Return the [X, Y] coordinate for the center point of the cell that contains the specified text.  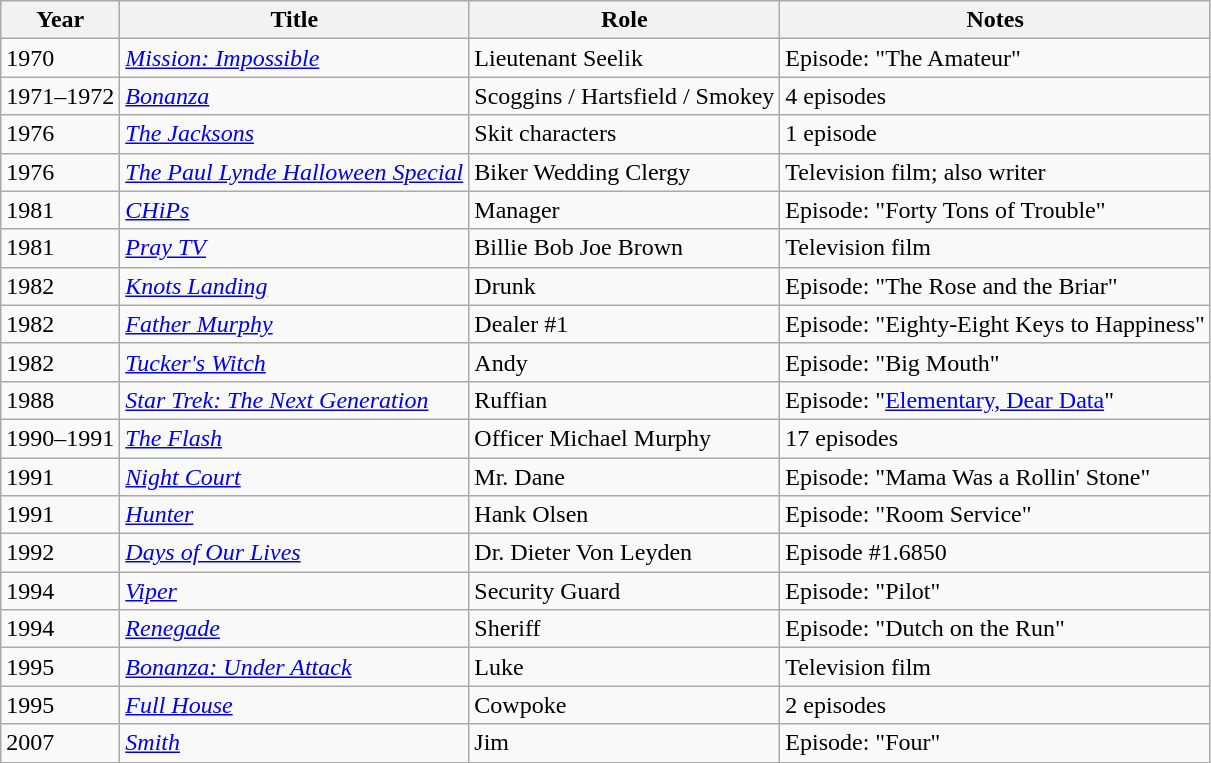
Role [624, 20]
1992 [60, 553]
Episode: "The Amateur" [996, 58]
2007 [60, 743]
Episode: "Eighty-Eight Keys to Happiness" [996, 324]
Cowpoke [624, 705]
Jim [624, 743]
Pray TV [294, 248]
Skit characters [624, 134]
Episode: "Elementary, Dear Data" [996, 400]
Episode #1.6850 [996, 553]
1 episode [996, 134]
Knots Landing [294, 286]
Hank Olsen [624, 515]
Renegade [294, 629]
Mr. Dane [624, 477]
The Flash [294, 438]
The Jacksons [294, 134]
Sheriff [624, 629]
Tucker's Witch [294, 362]
Manager [624, 210]
Viper [294, 591]
Episode: "Pilot" [996, 591]
2 episodes [996, 705]
Dealer #1 [624, 324]
Star Trek: The Next Generation [294, 400]
Full House [294, 705]
Night Court [294, 477]
Episode: "Four" [996, 743]
CHiPs [294, 210]
Episode: "Big Mouth" [996, 362]
Billie Bob Joe Brown [624, 248]
Episode: "Forty Tons of Trouble" [996, 210]
Days of Our Lives [294, 553]
Episode: "Room Service" [996, 515]
Dr. Dieter Von Leyden [624, 553]
1990–1991 [60, 438]
Scoggins / Hartsfield / Smokey [624, 96]
Biker Wedding Clergy [624, 172]
Ruffian [624, 400]
Security Guard [624, 591]
The Paul Lynde Halloween Special [294, 172]
17 episodes [996, 438]
Television film; also writer [996, 172]
Smith [294, 743]
Notes [996, 20]
Father Murphy [294, 324]
1988 [60, 400]
Andy [624, 362]
Drunk [624, 286]
1970 [60, 58]
1971–1972 [60, 96]
Episode: "The Rose and the Briar" [996, 286]
Year [60, 20]
Episode: "Mama Was a Rollin' Stone" [996, 477]
Bonanza [294, 96]
Bonanza: Under Attack [294, 667]
4 episodes [996, 96]
Episode: "Dutch on the Run" [996, 629]
Mission: Impossible [294, 58]
Luke [624, 667]
Hunter [294, 515]
Title [294, 20]
Lieutenant Seelik [624, 58]
Officer Michael Murphy [624, 438]
